Output the [x, y] coordinate of the center of the cell containing the given text.  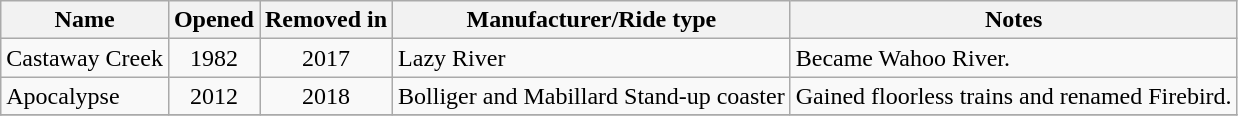
Gained floorless trains and renamed Firebird. [1014, 96]
Lazy River [592, 58]
2012 [214, 96]
2018 [326, 96]
Apocalypse [85, 96]
Opened [214, 20]
1982 [214, 58]
Name [85, 20]
Became Wahoo River. [1014, 58]
Manufacturer/Ride type [592, 20]
2017 [326, 58]
Removed in [326, 20]
Castaway Creek [85, 58]
Bolliger and Mabillard Stand-up coaster [592, 96]
Notes [1014, 20]
